Identify which cell holds the provided text, then report its [x, y] central coordinate. 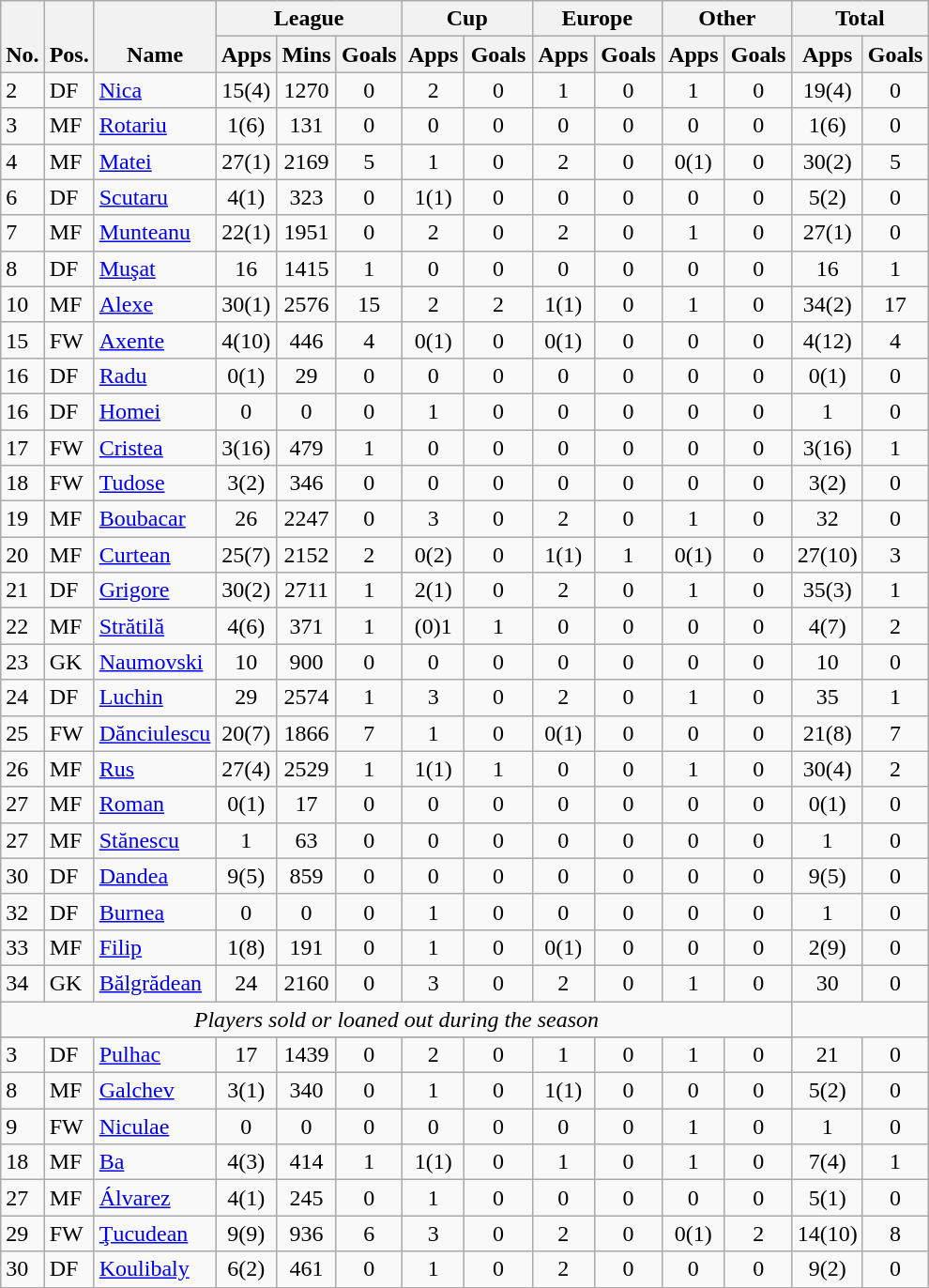
Munteanu [155, 233]
6(2) [246, 1269]
1951 [306, 233]
Luchin [155, 698]
Galchev [155, 1091]
Ba [155, 1162]
Curtean [155, 555]
Strătilă [155, 626]
Axente [155, 340]
1(8) [246, 947]
Filip [155, 947]
2169 [306, 161]
936 [306, 1234]
Ţucudean [155, 1234]
15(4) [246, 90]
Rus [155, 769]
446 [306, 340]
Europe [597, 19]
9 [23, 1127]
Bălgrădean [155, 983]
Niculae [155, 1127]
346 [306, 483]
22(1) [246, 233]
Rotariu [155, 126]
4(3) [246, 1162]
1866 [306, 733]
20(7) [246, 733]
414 [306, 1162]
7(4) [828, 1162]
0(2) [434, 555]
2574 [306, 698]
4(10) [246, 340]
Koulibaly [155, 1269]
30(4) [828, 769]
19 [23, 519]
Álvarez [155, 1198]
30(1) [246, 304]
Roman [155, 805]
9(9) [246, 1234]
2247 [306, 519]
Matei [155, 161]
3(1) [246, 1091]
20 [23, 555]
191 [306, 947]
2711 [306, 590]
Naumovski [155, 662]
2529 [306, 769]
No. [23, 37]
323 [306, 197]
Nica [155, 90]
25 [23, 733]
Grigore [155, 590]
2(1) [434, 590]
859 [306, 876]
Dănciulescu [155, 733]
340 [306, 1091]
371 [306, 626]
Homei [155, 411]
League [310, 19]
2160 [306, 983]
4(7) [828, 626]
900 [306, 662]
Alexe [155, 304]
19(4) [828, 90]
25(7) [246, 555]
245 [306, 1198]
1439 [306, 1055]
Mins [306, 54]
27(10) [828, 555]
Other [728, 19]
34 [23, 983]
34(2) [828, 304]
Total [860, 19]
Dandea [155, 876]
Burnea [155, 912]
35 [828, 698]
Stănescu [155, 840]
Players sold or loaned out during the season [396, 1019]
Pos. [69, 37]
4(6) [246, 626]
Radu [155, 376]
33 [23, 947]
27(4) [246, 769]
1270 [306, 90]
461 [306, 1269]
9(2) [828, 1269]
479 [306, 448]
Muşat [155, 268]
Cristea [155, 448]
Pulhac [155, 1055]
2576 [306, 304]
4(12) [828, 340]
Tudose [155, 483]
Boubacar [155, 519]
Scutaru [155, 197]
14(10) [828, 1234]
Name [155, 37]
35(3) [828, 590]
63 [306, 840]
23 [23, 662]
22 [23, 626]
2152 [306, 555]
131 [306, 126]
Cup [467, 19]
(0)1 [434, 626]
5(1) [828, 1198]
21(8) [828, 733]
2(9) [828, 947]
1415 [306, 268]
